Search for the cell housing the specified text and yield its (x, y) center coordinate. 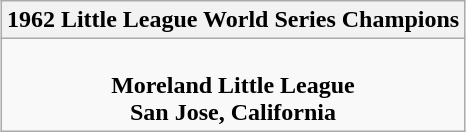
1962 Little League World Series Champions (232, 20)
Moreland Little LeagueSan Jose, California (232, 85)
